For the text-containing cell, return its midpoint in [x, y] coordinate format. 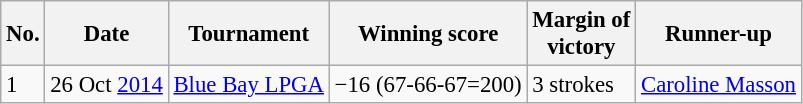
−16 (67-66-67=200) [428, 85]
Caroline Masson [719, 85]
Blue Bay LPGA [248, 85]
26 Oct 2014 [106, 85]
Tournament [248, 34]
Runner-up [719, 34]
Winning score [428, 34]
Date [106, 34]
1 [23, 85]
3 strokes [582, 85]
No. [23, 34]
Margin ofvictory [582, 34]
